Find where the given text appears and provide that cell's center as [X, Y] coordinate. 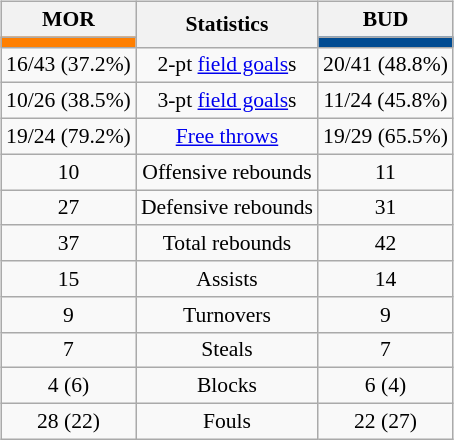
4 (6) [68, 386]
Free throws [227, 136]
15 [68, 279]
11/24 (45.8%) [386, 101]
31 [386, 208]
10/26 (38.5%) [68, 101]
19/24 (79.2%) [68, 136]
Turnovers [227, 314]
Statistics [227, 24]
3-pt field goalss [227, 101]
BUD [386, 19]
19/29 (65.5%) [386, 136]
Fouls [227, 421]
14 [386, 279]
42 [386, 243]
22 (27) [386, 421]
Defensive rebounds [227, 208]
Assists [227, 279]
Blocks [227, 386]
28 (22) [68, 421]
37 [68, 243]
16/43 (37.2%) [68, 65]
Offensive rebounds [227, 172]
20/41 (48.8%) [386, 65]
Steals [227, 350]
27 [68, 208]
10 [68, 172]
MOR [68, 19]
2-pt field goalss [227, 65]
6 (4) [386, 386]
Total rebounds [227, 243]
11 [386, 172]
